Capture the cell that displays the provided text and extract its (X, Y) central coordinate. 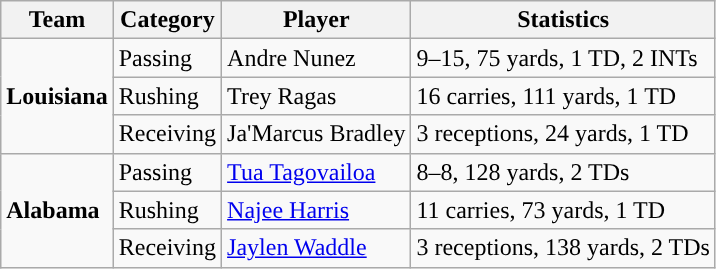
Trey Ragas (316, 96)
Ja'Marcus Bradley (316, 134)
Tua Tagovailoa (316, 172)
9–15, 75 yards, 1 TD, 2 INTs (564, 58)
Louisiana (57, 96)
Alabama (57, 210)
Player (316, 20)
11 carries, 73 yards, 1 TD (564, 210)
Team (57, 20)
3 receptions, 138 yards, 2 TDs (564, 248)
Statistics (564, 20)
16 carries, 111 yards, 1 TD (564, 96)
Jaylen Waddle (316, 248)
Andre Nunez (316, 58)
3 receptions, 24 yards, 1 TD (564, 134)
Category (167, 20)
Najee Harris (316, 210)
8–8, 128 yards, 2 TDs (564, 172)
